Identify which cell holds the provided text, then report its [X, Y] central coordinate. 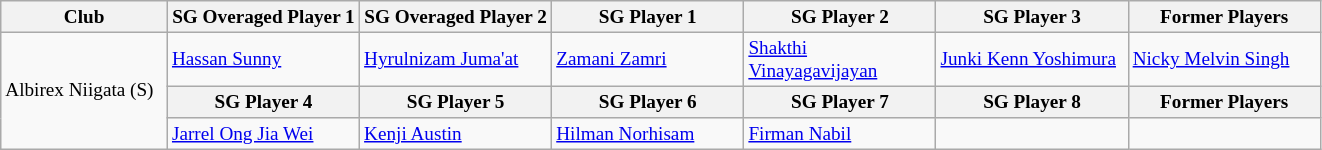
Nicky Melvin Singh [1224, 59]
Shakthi Vinayagavijayan [840, 59]
Zamani Zamri [648, 59]
SG Player 7 [840, 102]
SG Player 4 [263, 102]
SG Overaged Player 1 [263, 17]
SG Overaged Player 2 [456, 17]
Club [84, 17]
Hilman Norhisam [648, 134]
SG Player 5 [456, 102]
SG Player 1 [648, 17]
SG Player 2 [840, 17]
Hassan Sunny [263, 59]
Kenji Austin [456, 134]
Firman Nabil [840, 134]
Junki Kenn Yoshimura [1032, 59]
SG Player 6 [648, 102]
SG Player 3 [1032, 17]
Hyrulnizam Juma'at [456, 59]
Jarrel Ong Jia Wei [263, 134]
Albirex Niigata (S) [84, 90]
SG Player 8 [1032, 102]
